Determine the [X, Y] coordinate at the center of the cell enclosing the given text.  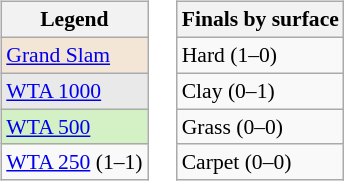
WTA 500 [74, 127]
Carpet (0–0) [260, 162]
WTA 250 (1–1) [74, 162]
Hard (1–0) [260, 55]
Clay (0–1) [260, 91]
Legend [74, 20]
Grass (0–0) [260, 127]
Finals by surface [260, 20]
WTA 1000 [74, 91]
Grand Slam [74, 55]
